Identify which cell holds the provided text, then report its (x, y) central coordinate. 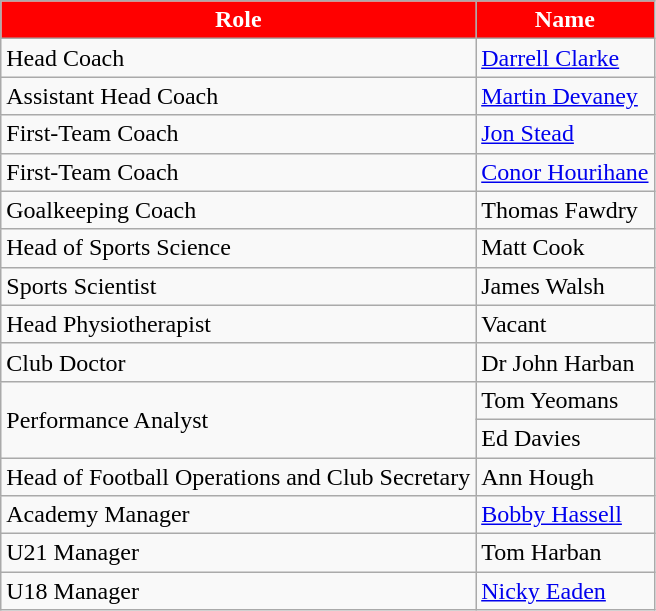
Head Coach (238, 58)
Role (238, 20)
Martin Devaney (565, 96)
Sports Scientist (238, 286)
Conor Hourihane (565, 172)
Tom Yeomans (565, 400)
Head Physiotherapist (238, 324)
Thomas Fawdry (565, 210)
Vacant (565, 324)
Nicky Eaden (565, 591)
Goalkeeping Coach (238, 210)
Club Doctor (238, 362)
Ann Hough (565, 477)
U18 Manager (238, 591)
Performance Analyst (238, 419)
Darrell Clarke (565, 58)
James Walsh (565, 286)
Ed Davies (565, 438)
Head of Football Operations and Club Secretary (238, 477)
Assistant Head Coach (238, 96)
Jon Stead (565, 134)
U21 Manager (238, 553)
Dr John Harban (565, 362)
Matt Cook (565, 248)
Head of Sports Science (238, 248)
Academy Manager (238, 515)
Tom Harban (565, 553)
Name (565, 20)
Bobby Hassell (565, 515)
